Determine the (X, Y) coordinate at the center of the cell enclosing the given text.  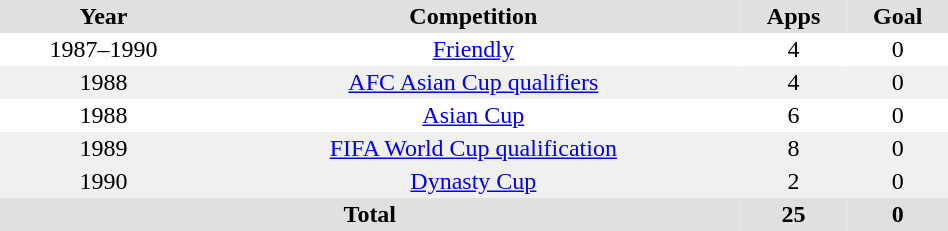
AFC Asian Cup qualifiers (474, 82)
Asian Cup (474, 116)
FIFA World Cup qualification (474, 148)
6 (794, 116)
25 (794, 214)
Friendly (474, 50)
Goal (898, 16)
2 (794, 182)
1990 (104, 182)
1987–1990 (104, 50)
Competition (474, 16)
Apps (794, 16)
8 (794, 148)
1989 (104, 148)
Dynasty Cup (474, 182)
Total (370, 214)
Year (104, 16)
